Return [x, y] of the center of cell containing provided text 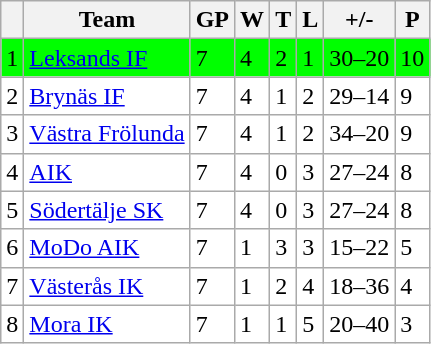
20–40 [360, 324]
10 [412, 58]
MoDo AIK [107, 248]
AIK [107, 172]
34–20 [360, 134]
29–14 [360, 96]
L [310, 20]
6 [12, 248]
P [412, 20]
Leksands IF [107, 58]
GP [212, 20]
18–36 [360, 286]
Södertälje SK [107, 210]
T [284, 20]
Västerås IK [107, 286]
W [252, 20]
+/- [360, 20]
30–20 [360, 58]
Västra Frölunda [107, 134]
Team [107, 20]
Brynäs IF [107, 96]
Mora IK [107, 324]
15–22 [360, 248]
